Capture the cell that displays the provided text and extract its (x, y) central coordinate. 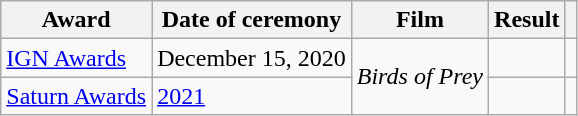
Film (420, 20)
Result (527, 20)
December 15, 2020 (252, 58)
Saturn Awards (76, 96)
Award (76, 20)
Birds of Prey (420, 77)
Date of ceremony (252, 20)
2021 (252, 96)
IGN Awards (76, 58)
